For the text-containing cell, return its midpoint in (X, Y) coordinate format. 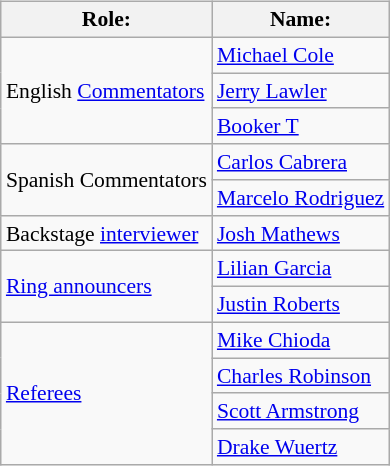
Referees (106, 393)
Josh Mathews (300, 233)
Role: (106, 20)
Mike Chioda (300, 340)
Name: (300, 20)
Scott Armstrong (300, 411)
Booker T (300, 126)
Lilian Garcia (300, 269)
Justin Roberts (300, 305)
Carlos Cabrera (300, 162)
Jerry Lawler (300, 91)
English Commentators (106, 90)
Spanish Commentators (106, 180)
Drake Wuertz (300, 447)
Marcelo Rodriguez (300, 198)
Ring announcers (106, 286)
Backstage interviewer (106, 233)
Charles Robinson (300, 376)
Michael Cole (300, 55)
